Identify which cell holds the provided text, then report its [X, Y] central coordinate. 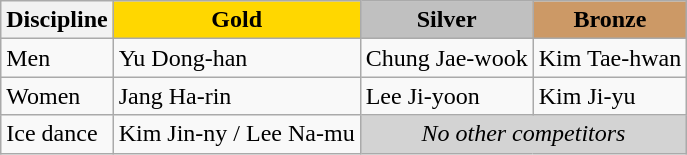
Kim Ji-yu [610, 96]
Gold [236, 20]
Women [57, 96]
Silver [446, 20]
Discipline [57, 20]
Chung Jae-wook [446, 58]
Men [57, 58]
Jang Ha-rin [236, 96]
Ice dance [57, 134]
Yu Dong-han [236, 58]
Kim Tae-hwan [610, 58]
Bronze [610, 20]
No other competitors [524, 134]
Lee Ji-yoon [446, 96]
Kim Jin-ny / Lee Na-mu [236, 134]
